Search for the cell housing the specified text and yield its [X, Y] center coordinate. 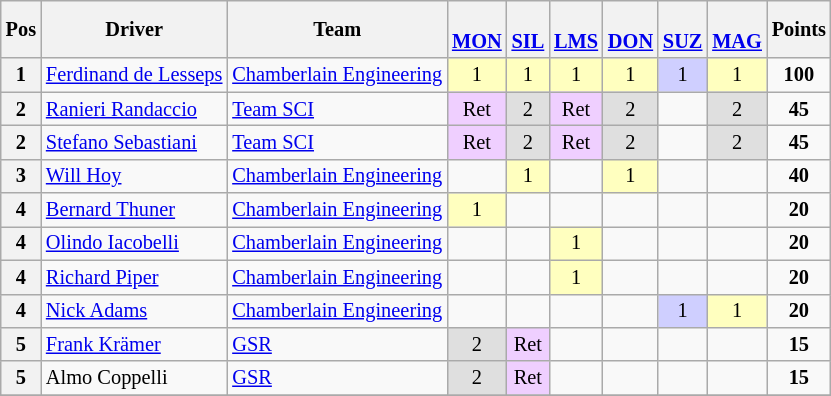
Team [337, 29]
Olindo Iacobelli [134, 243]
Will Hoy [134, 176]
Ferdinand de Lesseps [134, 75]
SUZ [682, 29]
Nick Adams [134, 311]
Stefano Sebastiani [134, 142]
SIL [528, 29]
Almo Coppelli [134, 378]
100 [799, 75]
MAG [737, 29]
Points [799, 29]
40 [799, 176]
3 [21, 176]
Pos [21, 29]
LMS [576, 29]
MON [477, 29]
DON [630, 29]
Ranieri Randaccio [134, 109]
Frank Krämer [134, 344]
Richard Piper [134, 277]
Bernard Thuner [134, 210]
Driver [134, 29]
